Search for the cell housing the specified text and yield its [X, Y] center coordinate. 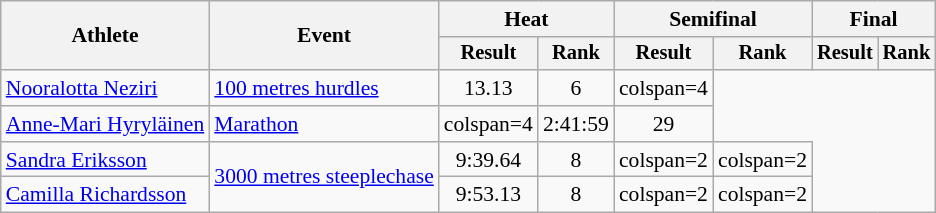
Heat [526, 19]
6 [576, 88]
Anne-Mari Hyryläinen [106, 124]
Sandra Eriksson [106, 160]
Event [324, 36]
Athlete [106, 36]
100 metres hurdles [324, 88]
Camilla Richardsson [106, 195]
Nooralotta Neziri [106, 88]
9:53.13 [488, 195]
29 [664, 124]
2:41:59 [576, 124]
9:39.64 [488, 160]
13.13 [488, 88]
Semifinal [713, 19]
Marathon [324, 124]
Final [874, 19]
3000 metres steeplechase [324, 178]
